Determine the [x, y] coordinate at the center of the cell enclosing the given text.  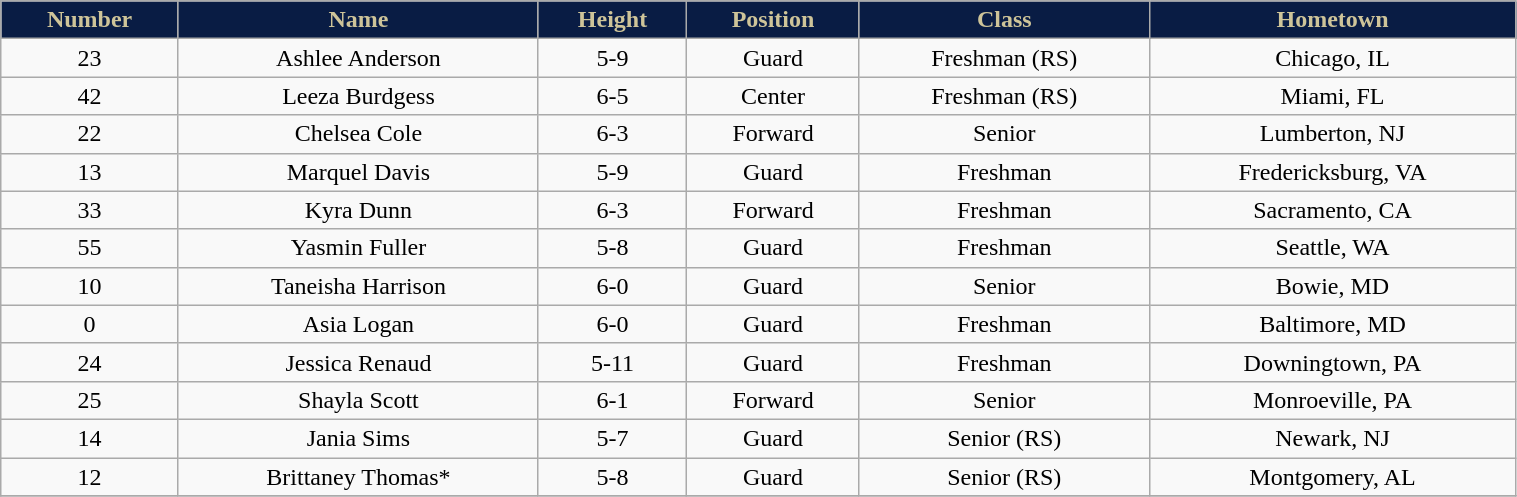
Montgomery, AL [1332, 477]
42 [90, 96]
5-7 [612, 438]
6-5 [612, 96]
Leeza Burdgess [358, 96]
Number [90, 20]
22 [90, 134]
14 [90, 438]
Class [1004, 20]
24 [90, 362]
25 [90, 400]
Marquel Davis [358, 172]
Newark, NJ [1332, 438]
Monroeville, PA [1332, 400]
Ashlee Anderson [358, 58]
Shayla Scott [358, 400]
Downingtown, PA [1332, 362]
5-11 [612, 362]
Brittaney Thomas* [358, 477]
Chicago, IL [1332, 58]
Height [612, 20]
23 [90, 58]
Sacramento, CA [1332, 210]
13 [90, 172]
6-1 [612, 400]
Name [358, 20]
Kyra Dunn [358, 210]
Miami, FL [1332, 96]
Bowie, MD [1332, 286]
33 [90, 210]
Center [774, 96]
Yasmin Fuller [358, 248]
Taneisha Harrison [358, 286]
55 [90, 248]
Jessica Renaud [358, 362]
10 [90, 286]
Hometown [1332, 20]
Chelsea Cole [358, 134]
Lumberton, NJ [1332, 134]
0 [90, 324]
Jania Sims [358, 438]
Asia Logan [358, 324]
Position [774, 20]
12 [90, 477]
Baltimore, MD [1332, 324]
Seattle, WA [1332, 248]
Fredericksburg, VA [1332, 172]
